Search for the cell housing the specified text and yield its (x, y) center coordinate. 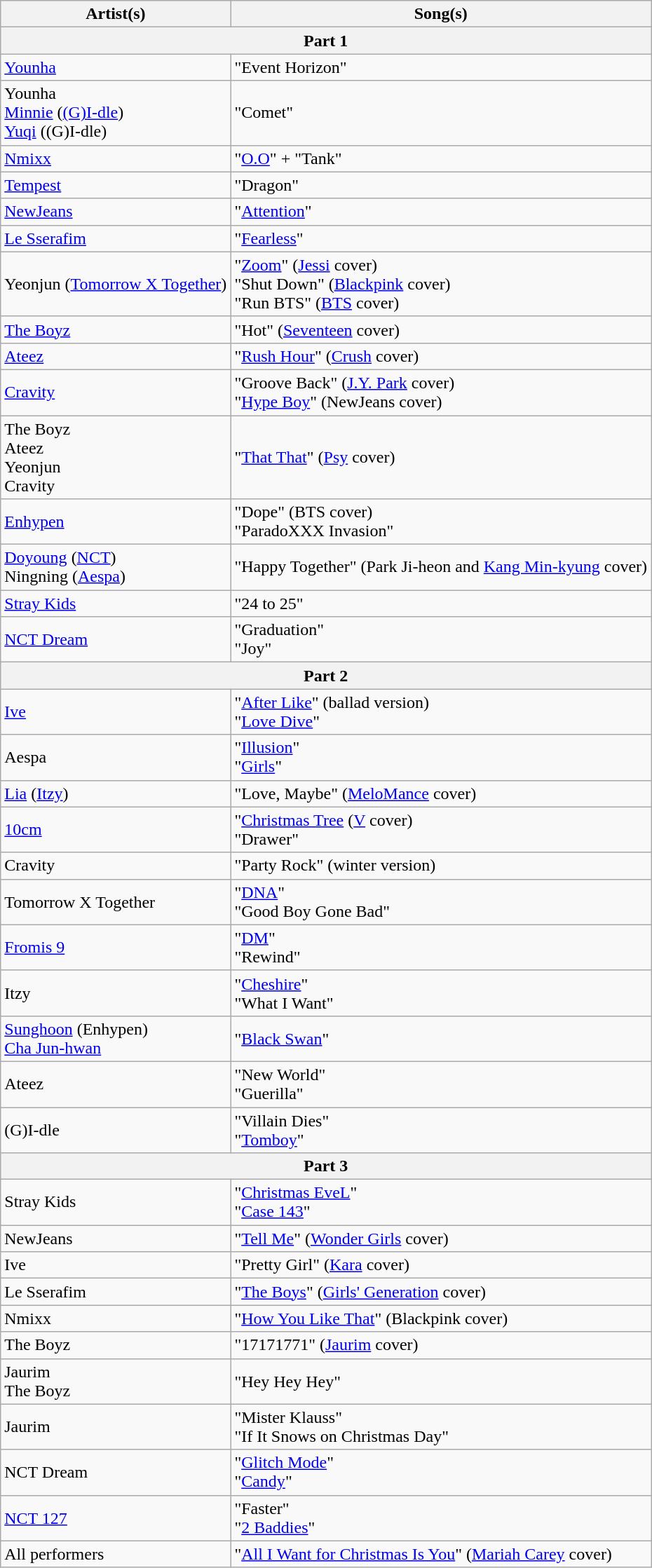
JaurimThe Boyz (116, 1381)
"17171771" (Jaurim cover) (441, 1345)
"Faster""2 Baddies" (441, 1518)
Sunghoon (Enhypen)Cha Jun-hwan (116, 1039)
"Mister Klauss""If It Snows on Christmas Day" (441, 1427)
"Rush Hour" (Crush cover) (441, 356)
Itzy (116, 993)
Part 1 (326, 41)
(G)I-dle (116, 1130)
"Dope" (BTS cover)"ParadoXXX Invasion" (441, 521)
"Groove Back" (J.Y. Park cover)"Hype Boy" (NewJeans cover) (441, 393)
"Comet" (441, 113)
"Graduation""Joy" (441, 639)
"Event Horizon" (441, 67)
"That That" (Psy cover) (441, 457)
"Cheshire""What I Want" (441, 993)
"Pretty Girl" (Kara cover) (441, 1265)
Aespa (116, 757)
"All I Want for Christmas Is You" (Mariah Carey cover) (441, 1554)
Fromis 9 (116, 948)
"Christmas Tree (V cover)"Drawer" (441, 830)
"Happy Together" (Park Ji-heon and Kang Min-kyung cover) (441, 568)
"Dragon" (441, 185)
"After Like" (ballad version)"Love Dive" (441, 712)
"Black Swan" (441, 1039)
All performers (116, 1554)
Enhypen (116, 521)
NCT 127 (116, 1518)
"Love, Maybe" (MeloMance cover) (441, 793)
10cm (116, 830)
Part 2 (326, 676)
Tomorrow X Together (116, 901)
"Hot" (Seventeen cover) (441, 329)
"New World""Guerilla" (441, 1084)
"24 to 25" (441, 604)
Song(s) (441, 14)
Doyoung (NCT)Ningning (Aespa) (116, 568)
"Illusion""Girls" (441, 757)
"Party Rock" (winter version) (441, 866)
Artist(s) (116, 14)
"Glitch Mode""Candy" (441, 1472)
"Attention" (441, 212)
"Tell Me" (Wonder Girls cover) (441, 1239)
"O.O" + "Tank" (441, 158)
Younha (116, 67)
"Hey Hey Hey" (441, 1381)
"DNA""Good Boy Gone Bad" (441, 901)
"Villain Dies""Tomboy" (441, 1130)
Tempest (116, 185)
Jaurim (116, 1427)
The BoyzAteezYeonjunCravity (116, 457)
Lia (Itzy) (116, 793)
Yeonjun (Tomorrow X Together) (116, 284)
"The Boys" (Girls' Generation cover) (441, 1292)
"Christmas EveL""Case 143" (441, 1203)
"How You Like That" (Blackpink cover) (441, 1318)
Part 3 (326, 1166)
"DM""Rewind" (441, 948)
"Fearless" (441, 238)
"Zoom" (Jessi cover)"Shut Down" (Blackpink cover)"Run BTS" (BTS cover) (441, 284)
YounhaMinnie ((G)I-dle)Yuqi ((G)I-dle) (116, 113)
